From the cell containing the given text, extract its center point as (X, Y) coordinate. 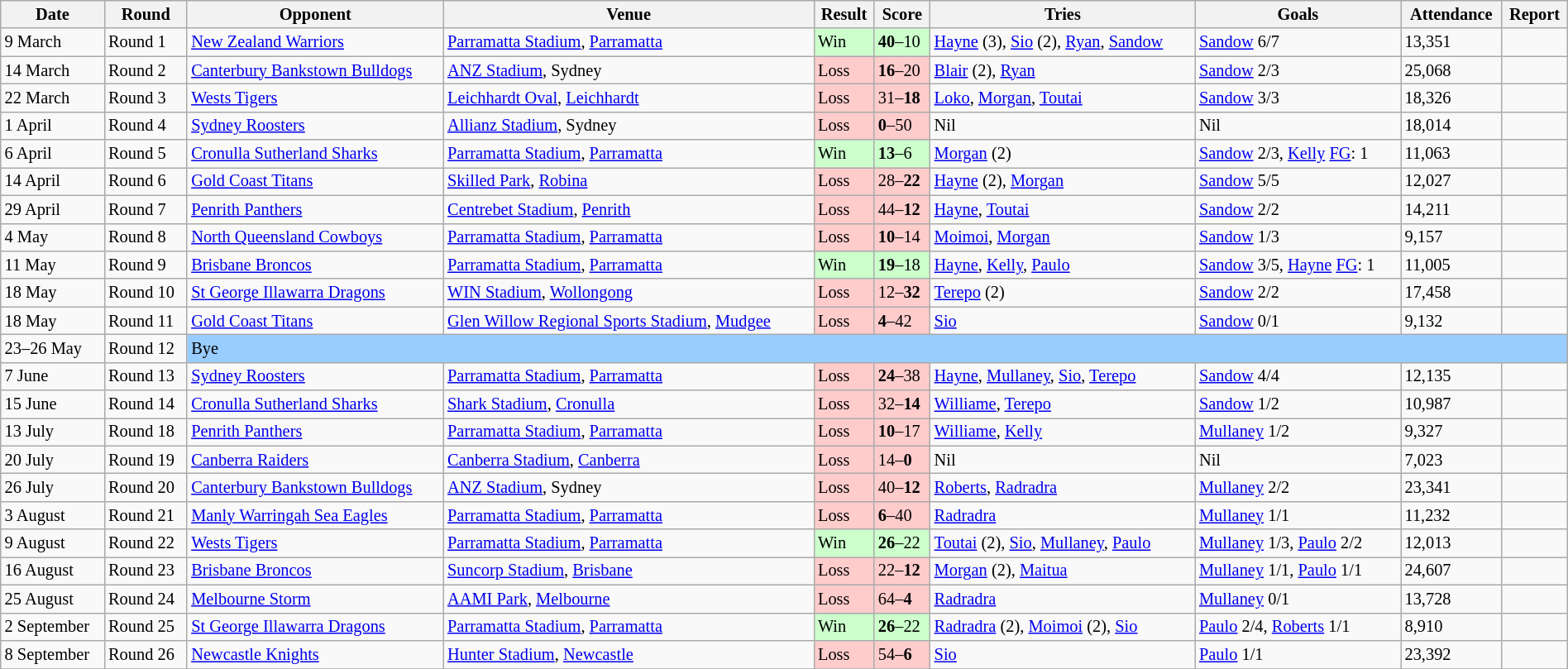
Hayne, Mullaney, Sio, Terepo (1063, 376)
Moimoi, Morgan (1063, 237)
10,987 (1451, 404)
Round 25 (146, 627)
13,728 (1451, 599)
Result (844, 14)
13 July (53, 432)
26 July (53, 487)
13–6 (902, 154)
6–40 (902, 515)
Hayne, Toutai (1063, 209)
12–32 (902, 293)
7 June (53, 376)
32–14 (902, 404)
3 August (53, 515)
40–12 (902, 487)
Round 11 (146, 321)
Shark Stadium, Cronulla (629, 404)
12,135 (1451, 376)
Round 18 (146, 432)
Round 6 (146, 181)
Newcastle Knights (315, 654)
Mullaney 1/2 (1298, 432)
8,910 (1451, 627)
Report (1535, 14)
18,014 (1451, 126)
14,211 (1451, 209)
19–18 (902, 265)
AAMI Park, Melbourne (629, 599)
8 September (53, 654)
Round 2 (146, 70)
Round 10 (146, 293)
Hunter Stadium, Newcastle (629, 654)
Manly Warringah Sea Eagles (315, 515)
2 September (53, 627)
Venue (629, 14)
23–26 May (53, 348)
1 April (53, 126)
Round 22 (146, 543)
Round 4 (146, 126)
WIN Stadium, Wollongong (629, 293)
Hayne, Kelly, Paulo (1063, 265)
Paulo 2/4, Roberts 1/1 (1298, 627)
Round 1 (146, 42)
Round 19 (146, 460)
10–17 (902, 432)
Glen Willow Regional Sports Stadium, Mudgee (629, 321)
Round 20 (146, 487)
Leichhardt Oval, Leichhardt (629, 98)
20 July (53, 460)
28–22 (902, 181)
Paulo 1/1 (1298, 654)
Round 26 (146, 654)
23,392 (1451, 654)
11 May (53, 265)
9,327 (1451, 432)
24–38 (902, 376)
11,063 (1451, 154)
Sandow 4/4 (1298, 376)
Toutai (2), Sio, Mullaney, Paulo (1063, 543)
22–12 (902, 571)
12,013 (1451, 543)
Sandow 5/5 (1298, 181)
Hayne (3), Sio (2), Ryan, Sandow (1063, 42)
9 August (53, 543)
New Zealand Warriors (315, 42)
Morgan (2) (1063, 154)
Sandow 3/3 (1298, 98)
16 August (53, 571)
Round 5 (146, 154)
Sandow 1/2 (1298, 404)
64–4 (902, 599)
Canberra Stadium, Canberra (629, 460)
10–14 (902, 237)
Round 3 (146, 98)
Melbourne Storm (315, 599)
25,068 (1451, 70)
Round 23 (146, 571)
Suncorp Stadium, Brisbane (629, 571)
18,326 (1451, 98)
Tries (1063, 14)
9,157 (1451, 237)
13,351 (1451, 42)
31–18 (902, 98)
Roberts, Radradra (1063, 487)
Round 9 (146, 265)
11,005 (1451, 265)
Morgan (2), Maitua (1063, 571)
6 April (53, 154)
25 August (53, 599)
Sandow 0/1 (1298, 321)
Opponent (315, 14)
14–0 (902, 460)
Sandow 6/7 (1298, 42)
Mullaney 1/1, Paulo 1/1 (1298, 571)
9,132 (1451, 321)
17,458 (1451, 293)
Round 21 (146, 515)
Round 7 (146, 209)
Radradra (2), Moimoi (2), Sio (1063, 627)
Allianz Stadium, Sydney (629, 126)
14 April (53, 181)
Williame, Kelly (1063, 432)
Mullaney 1/1 (1298, 515)
Skilled Park, Robina (629, 181)
Hayne (2), Morgan (1063, 181)
Score (902, 14)
Goals (1298, 14)
12,027 (1451, 181)
Mullaney 0/1 (1298, 599)
0–50 (902, 126)
Round 8 (146, 237)
Canberra Raiders (315, 460)
15 June (53, 404)
Round 13 (146, 376)
Centrebet Stadium, Penrith (629, 209)
4–42 (902, 321)
Sandow 3/5, Hayne FG: 1 (1298, 265)
Sandow 2/3, Kelly FG: 1 (1298, 154)
24,607 (1451, 571)
Round 14 (146, 404)
40–10 (902, 42)
Bye (877, 348)
44–12 (902, 209)
Date (53, 14)
9 March (53, 42)
29 April (53, 209)
Round 12 (146, 348)
22 March (53, 98)
Sandow 1/3 (1298, 237)
14 March (53, 70)
11,232 (1451, 515)
Attendance (1451, 14)
Round (146, 14)
Sandow 2/3 (1298, 70)
North Queensland Cowboys (315, 237)
Williame, Terepo (1063, 404)
Round 24 (146, 599)
54–6 (902, 654)
4 May (53, 237)
7,023 (1451, 460)
Terepo (2) (1063, 293)
Mullaney 1/3, Paulo 2/2 (1298, 543)
Blair (2), Ryan (1063, 70)
23,341 (1451, 487)
Mullaney 2/2 (1298, 487)
16–20 (902, 70)
Loko, Morgan, Toutai (1063, 98)
